Capture the cell that displays the provided text and extract its [X, Y] central coordinate. 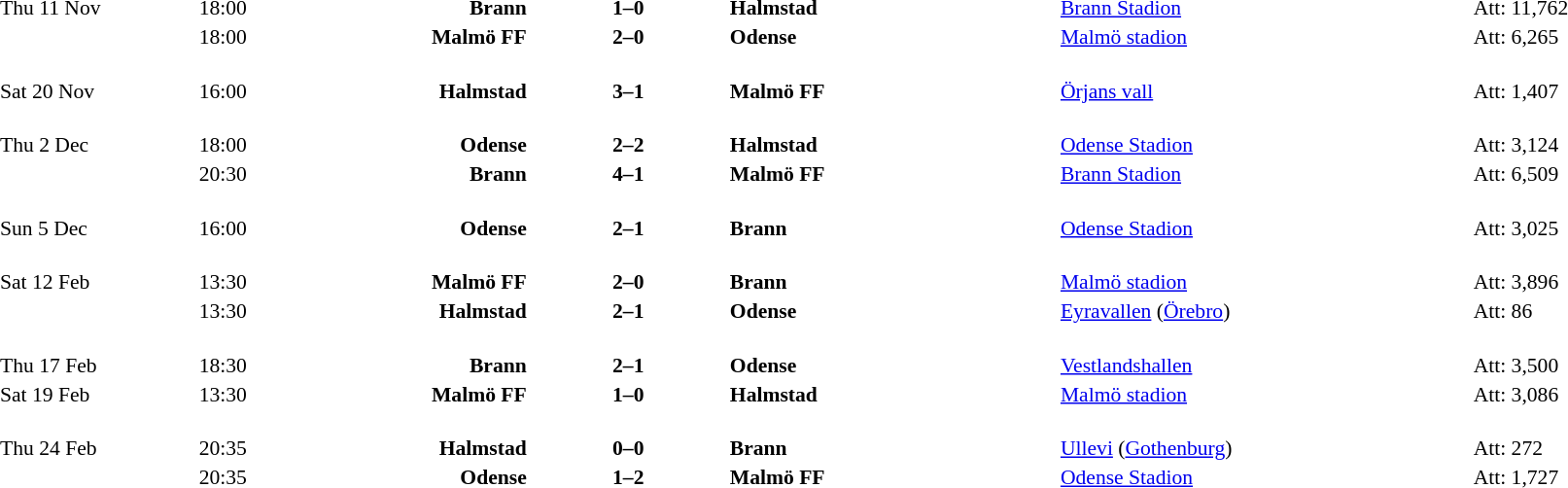
1–0 [628, 395]
2–2 [628, 133]
4–1 [628, 174]
3–1 [628, 79]
20:30 [280, 174]
Ullevi (Gothenburg) [1264, 436]
0–0 [628, 436]
Örjans vall [1264, 79]
Eyravallen (Örebro) [1264, 311]
Brann Stadion [1264, 174]
Vestlandshallen [1264, 353]
18:30 [280, 353]
20:35 [280, 436]
